Detect which cell encompasses the target text, then output its (X, Y) center coordinate. 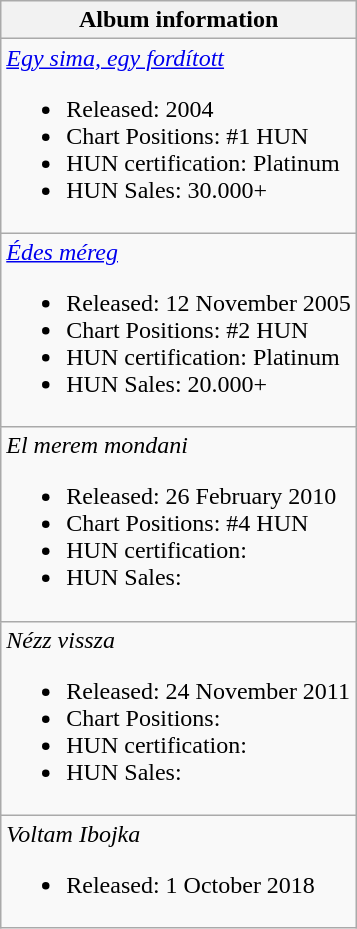
Voltam IbojkaReleased: 1 October 2018 (179, 872)
Egy sima, egy fordítottReleased: 2004Chart Positions: #1 HUNHUN certification: PlatinumHUN Sales: 30.000+ (179, 136)
El merem mondaniReleased: 26 February 2010Chart Positions: #4 HUNHUN certification:HUN Sales: (179, 524)
Édes méregReleased: 12 November 2005Chart Positions: #2 HUNHUN certification: PlatinumHUN Sales: 20.000+ (179, 330)
Nézz visszaReleased: 24 November 2011Chart Positions:HUN certification:HUN Sales: (179, 718)
Album information (179, 20)
